Capture the cell that displays the provided text and extract its [X, Y] central coordinate. 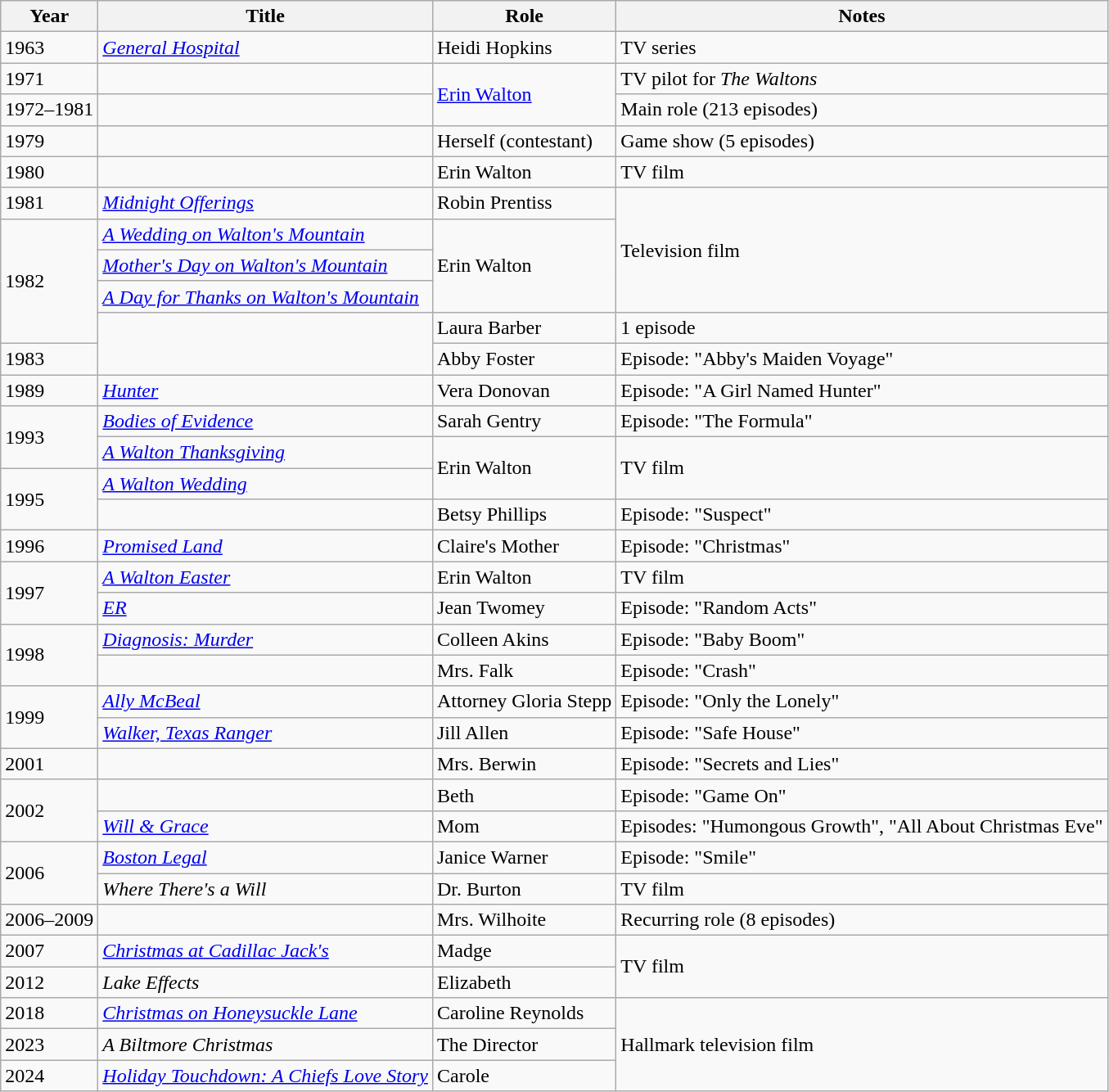
Episode: "Crash" [862, 670]
TV series [862, 47]
A Biltmore Christmas [265, 1045]
Episodes: "Humongous Growth", "All About Christmas Eve" [862, 826]
1980 [49, 172]
1981 [49, 203]
Episode: "The Formula" [862, 422]
A Day for Thanks on Walton's Mountain [265, 296]
Game show (5 episodes) [862, 141]
Mrs. Falk [524, 670]
A Walton Thanksgiving [265, 453]
A Wedding on Walton's Mountain [265, 234]
1963 [49, 47]
Holiday Touchdown: A Chiefs Love Story [265, 1076]
Beth [524, 795]
Episode: "Smile" [862, 857]
Jill Allen [524, 733]
Elizabeth [524, 982]
2002 [49, 810]
General Hospital [265, 47]
Hallmark television film [862, 1045]
Sarah Gentry [524, 422]
Dr. Burton [524, 888]
A Walton Easter [265, 577]
1982 [49, 281]
Jean Twomey [524, 608]
Mom [524, 826]
1983 [49, 359]
Herself (contestant) [524, 141]
Midnight Offerings [265, 203]
2018 [49, 1013]
Recurring role (8 episodes) [862, 920]
1995 [49, 499]
1979 [49, 141]
Christmas at Cadillac Jack's [265, 951]
1989 [49, 390]
Episode: "A Girl Named Hunter" [862, 390]
Boston Legal [265, 857]
1972–1981 [49, 110]
Episode: "Christmas" [862, 546]
2012 [49, 982]
Episode: "Suspect" [862, 515]
Mrs. Berwin [524, 764]
Attorney Gloria Stepp [524, 702]
TV pilot for The Waltons [862, 79]
2006 [49, 873]
Carole [524, 1076]
Promised Land [265, 546]
2001 [49, 764]
Bodies of Evidence [265, 422]
Diagnosis: Murder [265, 639]
Hunter [265, 390]
Will & Grace [265, 826]
Heidi Hopkins [524, 47]
Year [49, 16]
Episode: "Baby Boom" [862, 639]
Mother's Day on Walton's Mountain [265, 265]
Abby Foster [524, 359]
Claire's Mother [524, 546]
1999 [49, 717]
2007 [49, 951]
Betsy Phillips [524, 515]
Notes [862, 16]
2006–2009 [49, 920]
Christmas on Honeysuckle Lane [265, 1013]
1 episode [862, 327]
Madge [524, 951]
Walker, Texas Ranger [265, 733]
The Director [524, 1045]
2023 [49, 1045]
Colleen Akins [524, 639]
Episode: "Random Acts" [862, 608]
Main role (213 episodes) [862, 110]
Vera Donovan [524, 390]
A Walton Wedding [265, 484]
Episode: "Secrets and Lies" [862, 764]
1971 [49, 79]
Title [265, 16]
1997 [49, 593]
1996 [49, 546]
Lake Effects [265, 982]
2024 [49, 1076]
Role [524, 16]
Episode: "Abby's Maiden Voyage" [862, 359]
Mrs. Wilhoite [524, 920]
ER [265, 608]
1998 [49, 655]
Laura Barber [524, 327]
Television film [862, 250]
Caroline Reynolds [524, 1013]
Episode: "Game On" [862, 795]
1993 [49, 437]
Janice Warner [524, 857]
Episode: "Safe House" [862, 733]
Ally McBeal [265, 702]
Episode: "Only the Lonely" [862, 702]
Where There's a Will [265, 888]
Robin Prentiss [524, 203]
